Provide the [x, y] coordinate of the cell's center where the given text is located.  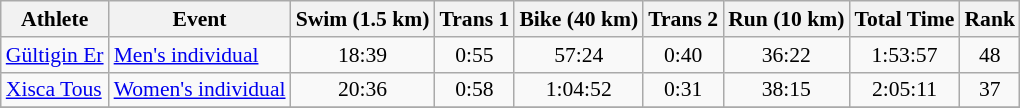
Gültigin Er [55, 55]
0:40 [683, 55]
36:22 [786, 55]
0:55 [474, 55]
Bike (40 km) [578, 19]
Xisca Tous [55, 90]
Athlete [55, 19]
Trans 2 [683, 19]
Swim (1.5 km) [363, 19]
20:36 [363, 90]
Women's individual [200, 90]
Event [200, 19]
0:58 [474, 90]
18:39 [363, 55]
Run (10 km) [786, 19]
57:24 [578, 55]
Men's individual [200, 55]
Trans 1 [474, 19]
1:04:52 [578, 90]
Total Time [905, 19]
Rank [990, 19]
38:15 [786, 90]
1:53:57 [905, 55]
0:31 [683, 90]
37 [990, 90]
48 [990, 55]
2:05:11 [905, 90]
